Find where the given text appears and provide that cell's center as [X, Y] coordinate. 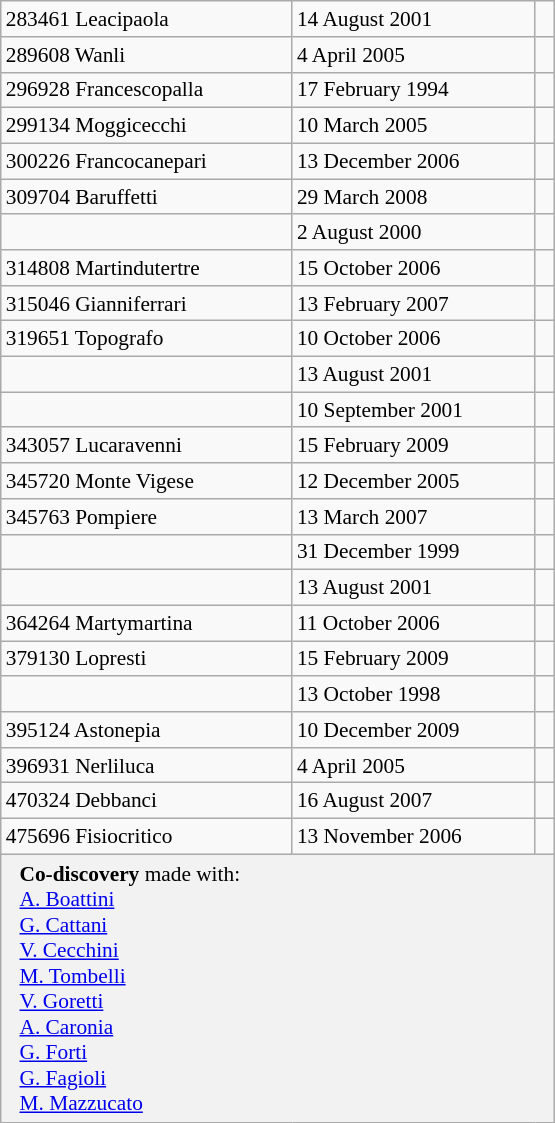
299134 Moggicecchi [146, 126]
309704 Baruffetti [146, 197]
395124 Astonepia [146, 730]
31 December 1999 [414, 552]
15 October 2006 [414, 268]
289608 Wanli [146, 55]
13 December 2006 [414, 161]
12 December 2005 [414, 481]
17 February 1994 [414, 90]
13 March 2007 [414, 517]
470324 Debbanci [146, 801]
11 October 2006 [414, 623]
2 August 2000 [414, 232]
296928 Francescopalla [146, 90]
475696 Fisiocritico [146, 836]
10 September 2001 [414, 410]
10 March 2005 [414, 126]
13 February 2007 [414, 303]
315046 Gianniferrari [146, 303]
314808 Martindutertre [146, 268]
10 December 2009 [414, 730]
345763 Pompiere [146, 517]
283461 Leacipaola [146, 19]
13 October 1998 [414, 694]
379130 Lopresti [146, 659]
343057 Lucaravenni [146, 445]
14 August 2001 [414, 19]
29 March 2008 [414, 197]
319651 Topografo [146, 339]
Co-discovery made with: A. Boattini G. Cattani V. Cecchini M. Tombelli V. Goretti A. Caronia G. Forti G. Fagioli M. Mazzucato [278, 988]
16 August 2007 [414, 801]
10 October 2006 [414, 339]
13 November 2006 [414, 836]
396931 Nerliluca [146, 765]
300226 Francocanepari [146, 161]
364264 Martymartina [146, 623]
345720 Monte Vigese [146, 481]
